Find where the given text appears and provide that cell's center as (X, Y) coordinate. 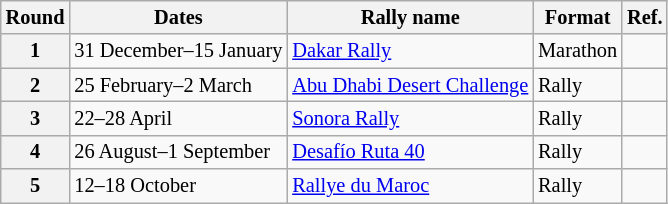
Rallye du Maroc (410, 186)
1 (36, 51)
12–18 October (178, 186)
Dakar Rally (410, 51)
22–28 April (178, 118)
Rally name (410, 17)
4 (36, 152)
31 December–15 January (178, 51)
Sonora Rally (410, 118)
Format (578, 17)
2 (36, 85)
25 February–2 March (178, 85)
Ref. (644, 17)
Abu Dhabi Desert Challenge (410, 85)
Marathon (578, 51)
3 (36, 118)
Dates (178, 17)
Desafío Ruta 40 (410, 152)
Round (36, 17)
26 August–1 September (178, 152)
5 (36, 186)
